Detect which cell encompasses the target text, then output its (x, y) center coordinate. 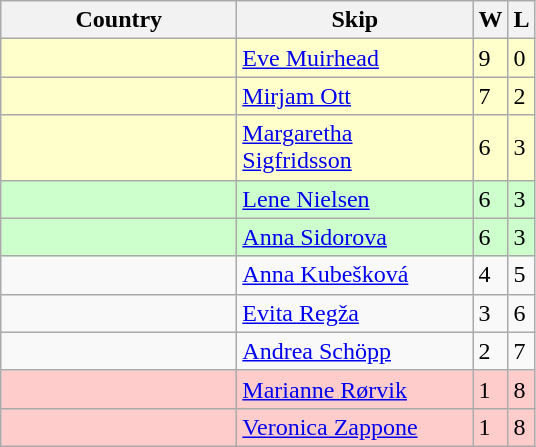
L (522, 20)
Andrea Schöpp (355, 351)
Eve Muirhead (355, 58)
Mirjam Ott (355, 96)
5 (522, 275)
4 (490, 275)
0 (522, 58)
Marianne Rørvik (355, 389)
Evita Regža (355, 313)
Veronica Zappone (355, 427)
Anna Sidorova (355, 237)
Lene Nielsen (355, 199)
Anna Kubešková (355, 275)
W (490, 20)
Country (119, 20)
9 (490, 58)
Skip (355, 20)
Margaretha Sigfridsson (355, 148)
